Pinpoint the cell where the given text exists, returning its (X, Y) midpoint coordinate. 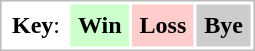
Bye (224, 25)
Win (100, 25)
Key: (36, 25)
Loss (163, 25)
